Locate the cell with the specified text and output its [X, Y] center coordinate. 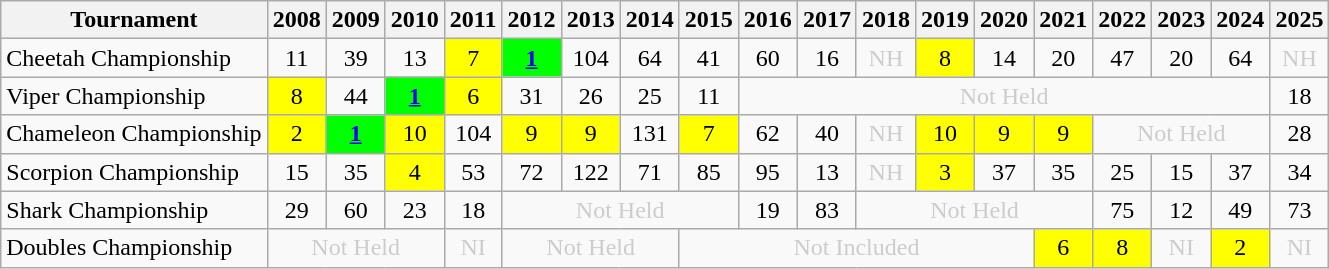
2022 [1122, 20]
41 [708, 58]
83 [826, 210]
73 [1300, 210]
2018 [886, 20]
Doubles Championship [134, 248]
2025 [1300, 20]
2014 [650, 20]
Viper Championship [134, 96]
2011 [473, 20]
29 [296, 210]
47 [1122, 58]
131 [650, 134]
2024 [1240, 20]
14 [1004, 58]
26 [590, 96]
2019 [944, 20]
2016 [768, 20]
49 [1240, 210]
72 [532, 172]
2015 [708, 20]
75 [1122, 210]
44 [356, 96]
2013 [590, 20]
122 [590, 172]
53 [473, 172]
2021 [1064, 20]
31 [532, 96]
2008 [296, 20]
2012 [532, 20]
Shark Championship [134, 210]
39 [356, 58]
71 [650, 172]
12 [1182, 210]
40 [826, 134]
Cheetah Championship [134, 58]
Chameleon Championship [134, 134]
2010 [414, 20]
85 [708, 172]
2020 [1004, 20]
19 [768, 210]
4 [414, 172]
28 [1300, 134]
Scorpion Championship [134, 172]
2009 [356, 20]
23 [414, 210]
34 [1300, 172]
Tournament [134, 20]
Not Included [856, 248]
2023 [1182, 20]
95 [768, 172]
2017 [826, 20]
3 [944, 172]
16 [826, 58]
62 [768, 134]
